Extract the [X, Y] coordinate from the center of the cell holding the provided text.  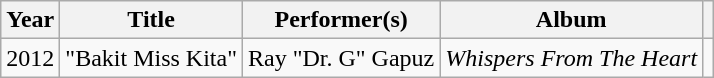
Album [572, 20]
Title [152, 20]
"Bakit Miss Kita" [152, 58]
Performer(s) [340, 20]
Whispers From The Heart [572, 58]
2012 [30, 58]
Ray "Dr. G" Gapuz [340, 58]
Year [30, 20]
